From the cell containing the given text, extract its center point as (x, y) coordinate. 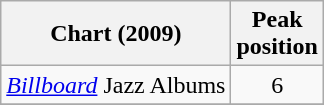
Billboard Jazz Albums (116, 85)
6 (277, 85)
Peakposition (277, 34)
Chart (2009) (116, 34)
